Provide the [x, y] coordinate of the cell's center where the given text is located.  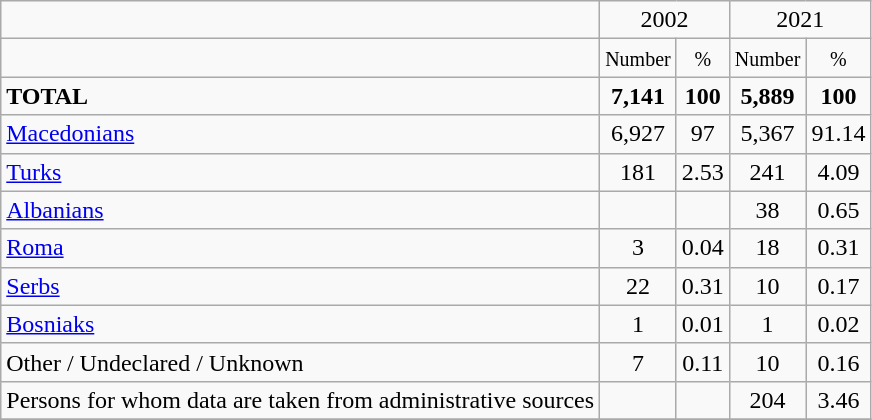
91.14 [838, 134]
0.11 [702, 362]
4.09 [838, 172]
97 [702, 134]
2.53 [702, 172]
2021 [800, 20]
38 [768, 210]
6,927 [638, 134]
TOTAL [300, 96]
0.16 [838, 362]
0.17 [838, 286]
0.65 [838, 210]
3.46 [838, 400]
Roma [300, 248]
7 [638, 362]
241 [768, 172]
Turks [300, 172]
Albanians [300, 210]
Persons for whom data are taken from administrative sources [300, 400]
5,367 [768, 134]
22 [638, 286]
Other / Undeclared / Unknown [300, 362]
3 [638, 248]
Serbs [300, 286]
2002 [665, 20]
0.01 [702, 324]
Bosniaks [300, 324]
181 [638, 172]
18 [768, 248]
0.04 [702, 248]
Macedonians [300, 134]
5,889 [768, 96]
204 [768, 400]
0.02 [838, 324]
7,141 [638, 96]
